Identify which cell holds the provided text, then report its (X, Y) central coordinate. 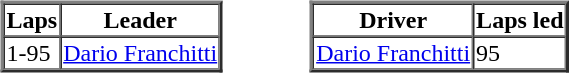
Leader (140, 20)
1-95 (32, 52)
Driver (393, 20)
95 (520, 52)
Laps led (520, 20)
Laps (32, 20)
